For the text-containing cell, return its midpoint in [x, y] coordinate format. 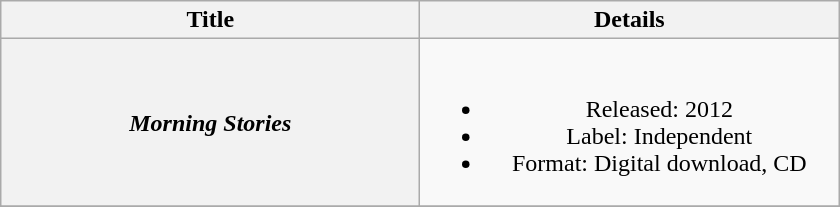
Released: 2012Label: IndependentFormat: Digital download, CD [630, 122]
Details [630, 20]
Morning Stories [210, 122]
Title [210, 20]
